Determine the (x, y) coordinate at the center of the cell enclosing the given text.  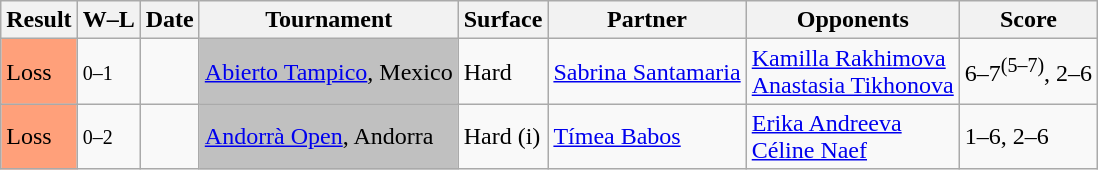
Abierto Tampico, Mexico (328, 72)
Hard (i) (503, 136)
Date (170, 20)
Result (39, 20)
Tournament (328, 20)
Andorrà Open, Andorra (328, 136)
Opponents (852, 20)
Erika Andreeva Céline Naef (852, 136)
Score (1028, 20)
Sabrina Santamaria (647, 72)
W–L (108, 20)
6–7(5–7), 2–6 (1028, 72)
0–1 (108, 72)
Partner (647, 20)
0–2 (108, 136)
Tímea Babos (647, 136)
1–6, 2–6 (1028, 136)
Surface (503, 20)
Hard (503, 72)
Kamilla Rakhimova Anastasia Tikhonova (852, 72)
